Return (x, y) of the center of cell containing provided text 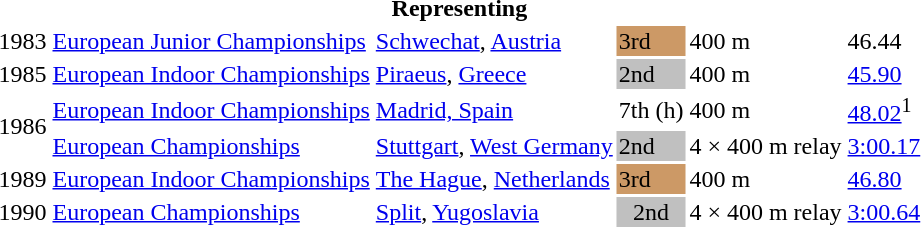
Split, Yugoslavia (494, 212)
Stuttgart, West Germany (494, 146)
The Hague, Netherlands (494, 179)
Schwechat, Austria (494, 41)
7th (h) (651, 110)
Piraeus, Greece (494, 74)
Madrid, Spain (494, 110)
European Junior Championships (211, 41)
